Search for the cell housing the specified text and yield its [x, y] center coordinate. 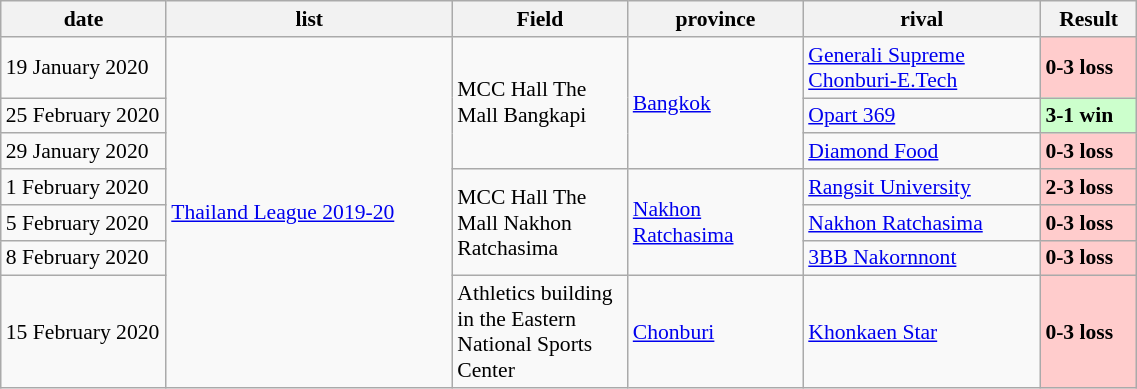
MCC Hall The Mall Nakhon Ratchasima [540, 222]
25 February 2020 [84, 116]
MCC Hall The Mall Bangkapi [540, 103]
2-3 loss [1088, 187]
Athletics building in the Eastern National Sports Center [540, 332]
Khonkaen Star [922, 332]
3BB Nakornnont [922, 258]
3-1 win [1088, 116]
rival [922, 19]
Result [1088, 19]
Chonburi [716, 332]
Rangsit University [922, 187]
8 February 2020 [84, 258]
Opart 369 [922, 116]
Bangkok [716, 103]
1 February 2020 [84, 187]
province [716, 19]
19 January 2020 [84, 68]
date [84, 19]
list [309, 19]
Diamond Food [922, 152]
Thailand League 2019-20 [309, 212]
5 February 2020 [84, 223]
29 January 2020 [84, 152]
Generali Supreme Chonburi-E.Tech [922, 68]
Field [540, 19]
15 February 2020 [84, 332]
